Output the [x, y] coordinate of the center of the cell containing the given text.  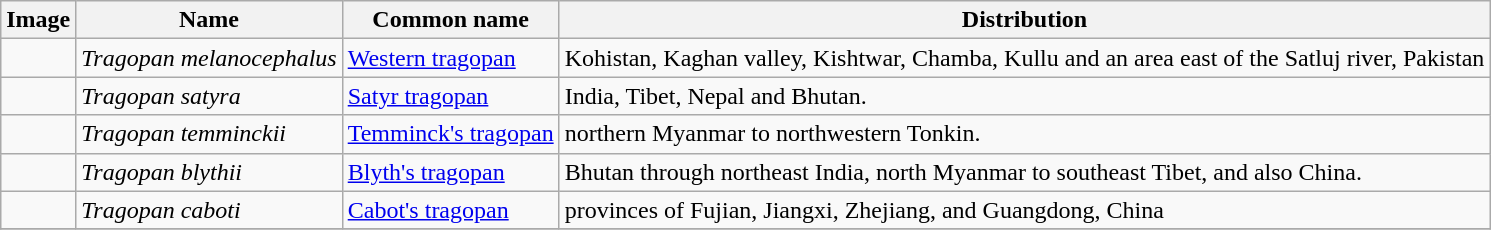
Temminck's tragopan [450, 134]
northern Myanmar to northwestern Tonkin. [1024, 134]
Tragopan temminckii [209, 134]
Bhutan through northeast India, north Myanmar to southeast Tibet, and also China. [1024, 172]
Tragopan blythii [209, 172]
Tragopan melanocephalus [209, 58]
India, Tibet, Nepal and Bhutan. [1024, 96]
Western tragopan [450, 58]
Tragopan satyra [209, 96]
provinces of Fujian, Jiangxi, Zhejiang, and Guangdong, China [1024, 210]
Name [209, 20]
Satyr tragopan [450, 96]
Kohistan, Kaghan valley, Kishtwar, Chamba, Kullu and an area east of the Satluj river, Pakistan [1024, 58]
Distribution [1024, 20]
Image [38, 20]
Tragopan caboti [209, 210]
Common name [450, 20]
Cabot's tragopan [450, 210]
Blyth's tragopan [450, 172]
